Scan for the cell matching the given text and deliver its [X, Y] coordinate at center. 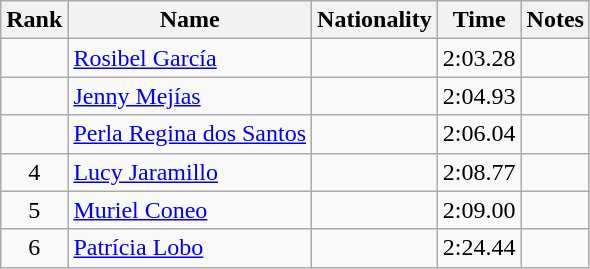
2:08.77 [479, 172]
2:24.44 [479, 248]
Jenny Mejías [190, 96]
Patrícia Lobo [190, 248]
2:06.04 [479, 134]
2:03.28 [479, 58]
Rank [34, 20]
Rosibel García [190, 58]
4 [34, 172]
Perla Regina dos Santos [190, 134]
6 [34, 248]
Nationality [375, 20]
Notes [555, 20]
Muriel Coneo [190, 210]
2:09.00 [479, 210]
5 [34, 210]
Time [479, 20]
Lucy Jaramillo [190, 172]
Name [190, 20]
2:04.93 [479, 96]
